From the cell containing the given text, extract its center point as (x, y) coordinate. 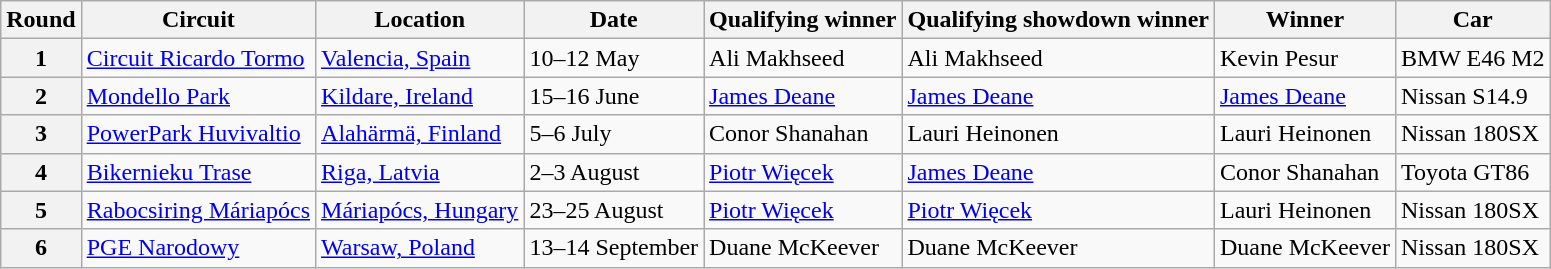
15–16 June (614, 96)
Car (1472, 20)
13–14 September (614, 248)
2–3 August (614, 172)
Circuit (198, 20)
Mondello Park (198, 96)
Warsaw, Poland (420, 248)
Kildare, Ireland (420, 96)
Riga, Latvia (420, 172)
PowerPark Huvivaltio (198, 134)
10–12 May (614, 58)
Alahärmä, Finland (420, 134)
Date (614, 20)
Toyota GT86 (1472, 172)
Round (41, 20)
Winner (1304, 20)
1 (41, 58)
23–25 August (614, 210)
BMW E46 M2 (1472, 58)
Location (420, 20)
6 (41, 248)
Qualifying winner (803, 20)
Qualifying showdown winner (1058, 20)
3 (41, 134)
4 (41, 172)
2 (41, 96)
5–6 July (614, 134)
Bikernieku Trase (198, 172)
5 (41, 210)
Circuit Ricardo Tormo (198, 58)
Kevin Pesur (1304, 58)
Máriapócs, Hungary (420, 210)
Rabocsiring Máriapócs (198, 210)
Nissan S14.9 (1472, 96)
PGE Narodowy (198, 248)
Valencia, Spain (420, 58)
